Scan for the cell matching the given text and deliver its (X, Y) coordinate at center. 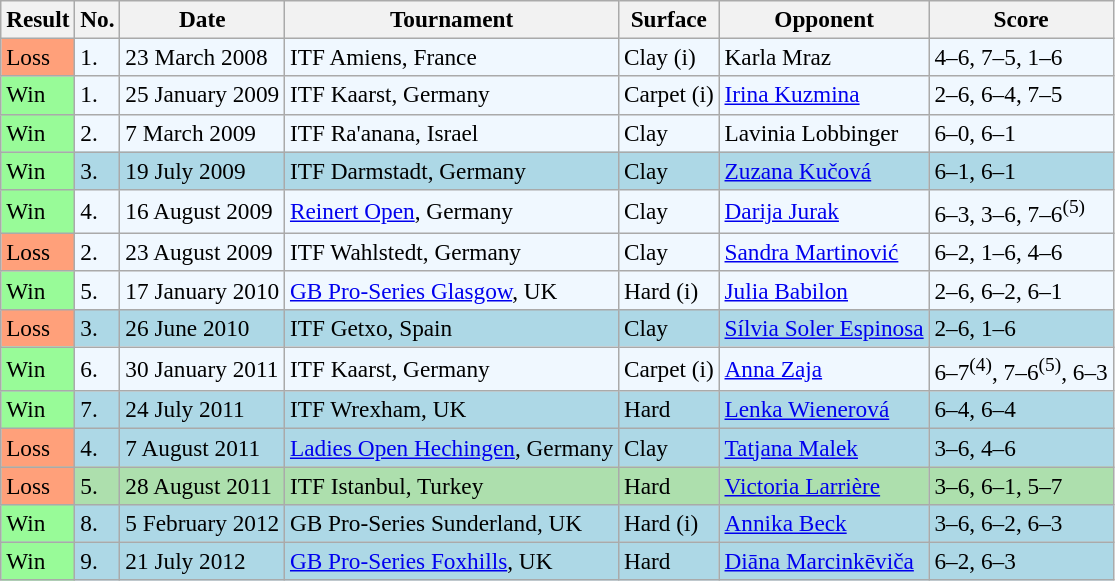
6–3, 3–6, 7–6(5) (1021, 211)
6–2, 6–3 (1021, 561)
Lenka Wienerová (824, 410)
Ladies Open Hechingen, Germany (452, 447)
2–6, 6–2, 6–1 (1021, 290)
23 August 2009 (202, 252)
6–4, 6–4 (1021, 410)
GB Pro-Series Glasgow, UK (452, 290)
ITF Istanbul, Turkey (452, 485)
6–0, 6–1 (1021, 133)
ITF Darmstadt, Germany (452, 170)
Diāna Marcinkēviča (824, 561)
Tatjana Malek (824, 447)
Julia Babilon (824, 290)
Reinert Open, Germany (452, 211)
26 June 2010 (202, 328)
Result (38, 19)
2–6, 1–6 (1021, 328)
21 July 2012 (202, 561)
7 March 2009 (202, 133)
GB Pro-Series Foxhills, UK (452, 561)
GB Pro-Series Sunderland, UK (452, 523)
Darija Jurak (824, 211)
7 August 2011 (202, 447)
4–6, 7–5, 1–6 (1021, 57)
24 July 2011 (202, 410)
Date (202, 19)
Surface (670, 19)
ITF Wrexham, UK (452, 410)
19 July 2009 (202, 170)
3–6, 6–2, 6–3 (1021, 523)
Karla Mraz (824, 57)
6–7(4), 7–6(5), 6–3 (1021, 369)
Opponent (824, 19)
Victoria Larrière (824, 485)
8. (98, 523)
25 January 2009 (202, 95)
6–1, 6–1 (1021, 170)
Sandra Martinović (824, 252)
ITF Ra'anana, Israel (452, 133)
2–6, 6–4, 7–5 (1021, 95)
Sílvia Soler Espinosa (824, 328)
Tournament (452, 19)
3–6, 4–6 (1021, 447)
5 February 2012 (202, 523)
9. (98, 561)
Annika Beck (824, 523)
ITF Amiens, France (452, 57)
30 January 2011 (202, 369)
6. (98, 369)
ITF Getxo, Spain (452, 328)
23 March 2008 (202, 57)
Score (1021, 19)
6–2, 1–6, 4–6 (1021, 252)
Irina Kuzmina (824, 95)
Anna Zaja (824, 369)
16 August 2009 (202, 211)
Clay (i) (670, 57)
ITF Wahlstedt, Germany (452, 252)
Lavinia Lobbinger (824, 133)
17 January 2010 (202, 290)
No. (98, 19)
Zuzana Kučová (824, 170)
28 August 2011 (202, 485)
7. (98, 410)
3–6, 6–1, 5–7 (1021, 485)
